Locate the cell with the specified text and output its (X, Y) center coordinate. 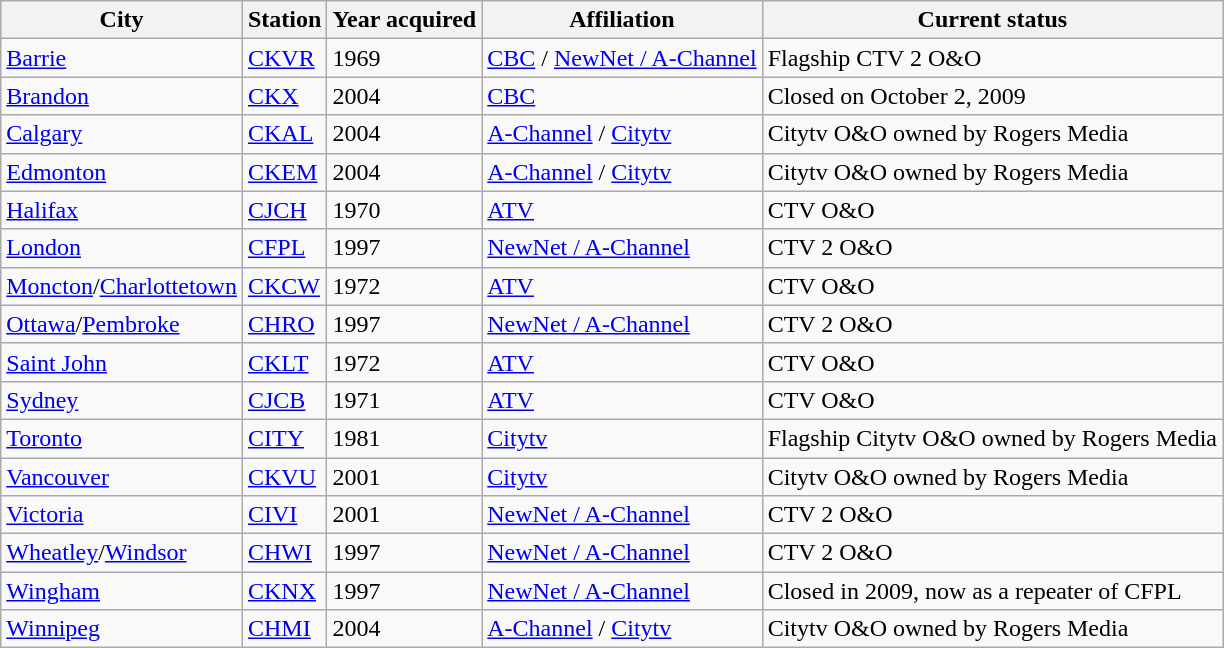
Affiliation (622, 20)
CKLT (284, 362)
CBC (622, 96)
Year acquired (404, 20)
Sydney (122, 400)
Closed in 2009, now as a repeater of CFPL (992, 591)
Moncton/Charlottetown (122, 286)
CKEM (284, 172)
Ottawa/Pembroke (122, 324)
CJCH (284, 210)
Wheatley/Windsor (122, 553)
Victoria (122, 515)
Saint John (122, 362)
Halifax (122, 210)
CKAL (284, 134)
CHRO (284, 324)
Barrie (122, 58)
Flagship CTV 2 O&O (992, 58)
CKVU (284, 477)
CKCW (284, 286)
CBC / NewNet / A-Channel (622, 58)
Calgary (122, 134)
City (122, 20)
1971 (404, 400)
CKVR (284, 58)
Closed on October 2, 2009 (992, 96)
1970 (404, 210)
Edmonton (122, 172)
1969 (404, 58)
CIVI (284, 515)
Station (284, 20)
1981 (404, 438)
Current status (992, 20)
Brandon (122, 96)
London (122, 248)
Vancouver (122, 477)
Flagship Citytv O&O owned by Rogers Media (992, 438)
CITY (284, 438)
Winnipeg (122, 629)
CHMI (284, 629)
CKX (284, 96)
CFPL (284, 248)
Wingham (122, 591)
CJCB (284, 400)
Toronto (122, 438)
CKNX (284, 591)
CHWI (284, 553)
